For the text-containing cell, return its midpoint in (X, Y) coordinate format. 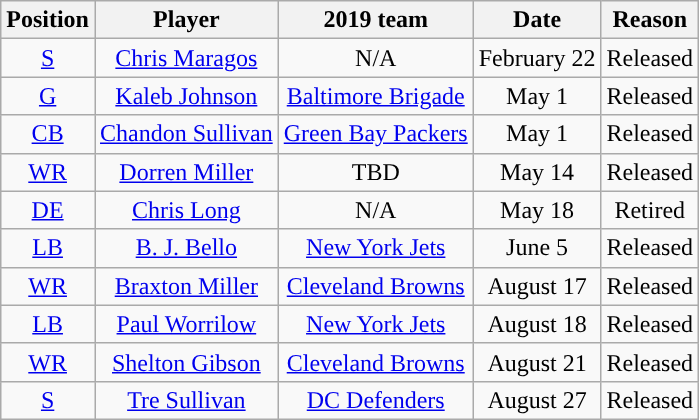
August 21 (537, 362)
Chris Maragos (186, 58)
2019 team (376, 20)
June 5 (537, 248)
TBD (376, 172)
Kaleb Johnson (186, 96)
February 22 (537, 58)
DC Defenders (376, 400)
Shelton Gibson (186, 362)
DE (48, 210)
G (48, 96)
August 18 (537, 324)
Date (537, 20)
May 14 (537, 172)
CB (48, 134)
Retired (650, 210)
Position (48, 20)
Braxton Miller (186, 286)
Player (186, 20)
August 17 (537, 286)
Chandon Sullivan (186, 134)
Dorren Miller (186, 172)
May 18 (537, 210)
Chris Long (186, 210)
Tre Sullivan (186, 400)
Green Bay Packers (376, 134)
Baltimore Brigade (376, 96)
August 27 (537, 400)
Reason (650, 20)
Paul Worrilow (186, 324)
B. J. Bello (186, 248)
